Detect which cell encompasses the target text, then output its (x, y) center coordinate. 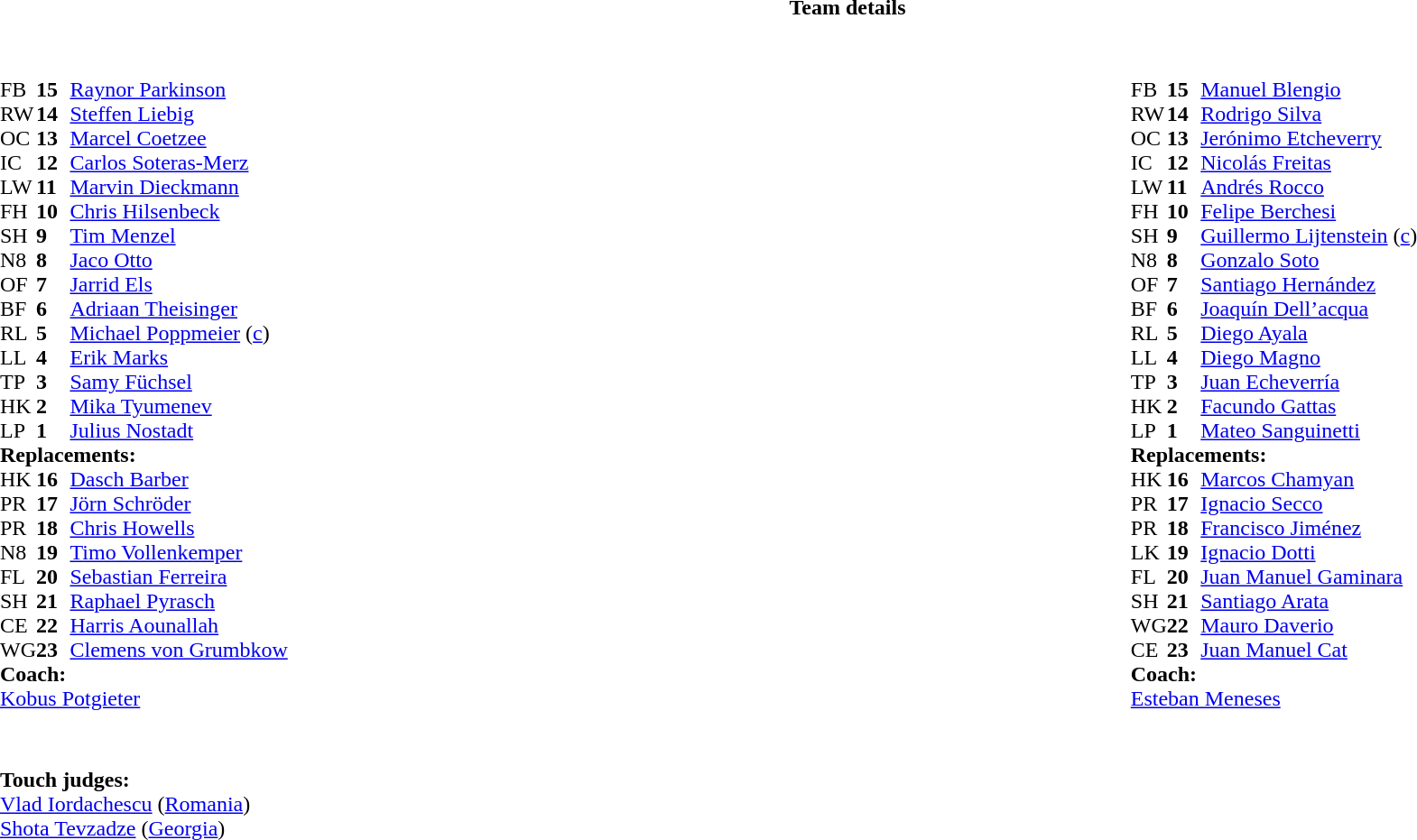
Diego Ayala (1309, 334)
Marvin Dieckmann (179, 188)
Harris Aounallah (179, 626)
Mika Tyumenev (179, 406)
Esteban Meneses (1274, 698)
Juan Manuel Gaminara (1309, 577)
Julius Nostadt (179, 431)
Chris Hilsenbeck (179, 211)
Francisco Jiménez (1309, 529)
Jörn Schröder (179, 503)
Diego Magno (1309, 357)
Gonzalo Soto (1309, 260)
Jaco Otto (179, 260)
Chris Howells (179, 529)
Clemens von Grumbkow (179, 650)
Tim Menzel (179, 236)
Jarrid Els (179, 285)
Facundo Gattas (1309, 406)
Mauro Daverio (1309, 626)
Marcos Chamyan (1309, 480)
Andrés Rocco (1309, 188)
Samy Füchsel (179, 383)
Jerónimo Etcheverry (1309, 139)
Felipe Berchesi (1309, 211)
Santiago Arata (1309, 601)
Juan Manuel Cat (1309, 650)
Ignacio Dotti (1309, 552)
Santiago Hernández (1309, 285)
Raynor Parkinson (179, 90)
Kobus Potgieter (144, 698)
Juan Echeverría (1309, 383)
Dasch Barber (179, 480)
Erik Marks (179, 357)
LK (1149, 552)
Timo Vollenkemper (179, 552)
Raphael Pyrasch (179, 601)
Marcel Coetzee (179, 139)
Manuel Blengio (1309, 90)
Nicolás Freitas (1309, 162)
Guillermo Lijtenstein (c) (1309, 236)
Sebastian Ferreira (179, 577)
Carlos Soteras-Merz (179, 162)
Michael Poppmeier (c) (179, 334)
Steffen Liebig (179, 114)
Mateo Sanguinetti (1309, 431)
Joaquín Dell’acqua (1309, 309)
Ignacio Secco (1309, 503)
Adriaan Theisinger (179, 309)
Rodrigo Silva (1309, 114)
